Determine the [x, y] coordinate at the center of the cell enclosing the given text.  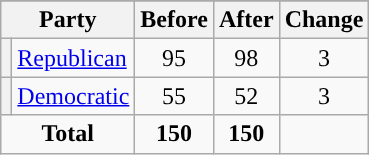
95 [174, 58]
Party [68, 20]
Before [174, 20]
Change [324, 20]
Republican [74, 58]
98 [246, 58]
Democratic [74, 96]
Total [68, 134]
After [246, 20]
55 [174, 96]
52 [246, 96]
